From the cell containing the given text, extract its center point as [X, Y] coordinate. 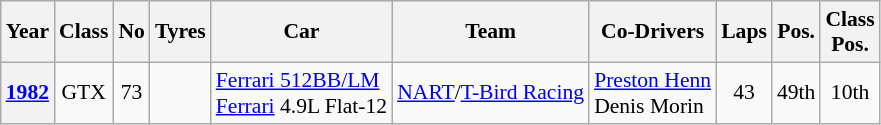
Laps [744, 32]
Team [490, 32]
Year [28, 32]
ClassPos. [850, 32]
Ferrari 512BB/LMFerrari 4.9L Flat-12 [302, 92]
Co-Drivers [652, 32]
NART/T-Bird Racing [490, 92]
Car [302, 32]
GTX [84, 92]
49th [796, 92]
43 [744, 92]
Tyres [180, 32]
No [132, 32]
Preston Henn Denis Morin [652, 92]
1982 [28, 92]
10th [850, 92]
73 [132, 92]
Pos. [796, 32]
Class [84, 32]
